Output the [X, Y] coordinate of the center of the cell containing the given text.  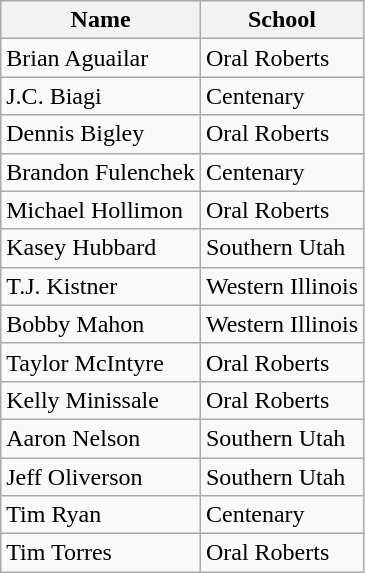
School [282, 20]
Aaron Nelson [101, 438]
Brian Aguailar [101, 58]
Dennis Bigley [101, 134]
Kelly Minissale [101, 400]
Bobby Mahon [101, 324]
Michael Hollimon [101, 210]
Tim Torres [101, 553]
Taylor McIntyre [101, 362]
Tim Ryan [101, 515]
J.C. Biagi [101, 96]
T.J. Kistner [101, 286]
Brandon Fulenchek [101, 172]
Kasey Hubbard [101, 248]
Name [101, 20]
Jeff Oliverson [101, 477]
